Provide the [x, y] coordinate of the cell's center where the given text is located.  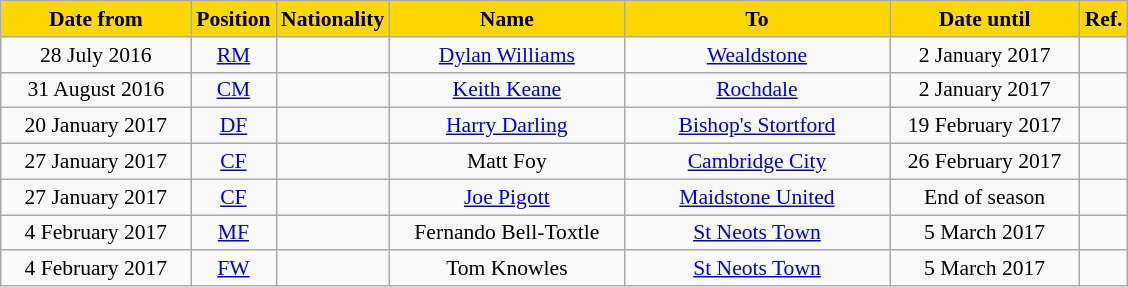
Ref. [1104, 19]
Name [506, 19]
Date from [96, 19]
Position [234, 19]
Keith Keane [506, 90]
End of season [985, 197]
31 August 2016 [96, 90]
CM [234, 90]
Harry Darling [506, 126]
19 February 2017 [985, 126]
Cambridge City [756, 162]
Bishop's Stortford [756, 126]
DF [234, 126]
FW [234, 269]
Wealdstone [756, 55]
26 February 2017 [985, 162]
20 January 2017 [96, 126]
Fernando Bell-Toxtle [506, 233]
Joe Pigott [506, 197]
Nationality [332, 19]
Rochdale [756, 90]
28 July 2016 [96, 55]
MF [234, 233]
Tom Knowles [506, 269]
RM [234, 55]
Dylan Williams [506, 55]
Date until [985, 19]
Matt Foy [506, 162]
Maidstone United [756, 197]
To [756, 19]
